Locate the cell with the specified text and output its (x, y) center coordinate. 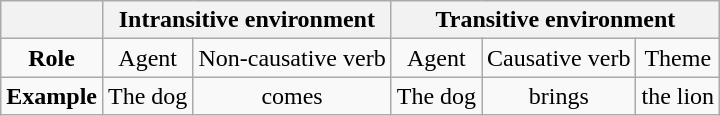
Transitive environment (555, 20)
Non-causative verb (292, 58)
the lion (678, 96)
brings (559, 96)
comes (292, 96)
Theme (678, 58)
Causative verb (559, 58)
Example (52, 96)
Role (52, 58)
Intransitive environment (246, 20)
